Output the [X, Y] coordinate of the center of the cell containing the given text.  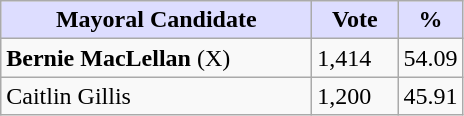
45.91 [430, 96]
1,200 [355, 96]
54.09 [430, 58]
% [430, 20]
Vote [355, 20]
1,414 [355, 58]
Mayoral Candidate [156, 20]
Bernie MacLellan (X) [156, 58]
Caitlin Gillis [156, 96]
